Pinpoint the cell where the given text exists, returning its [x, y] midpoint coordinate. 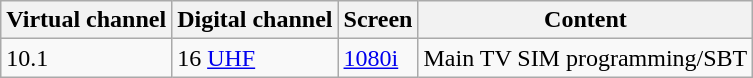
16 UHF [255, 58]
Virtual channel [86, 20]
Screen [378, 20]
10.1 [86, 58]
Digital channel [255, 20]
1080i [378, 58]
Main TV SIM programming/SBT [586, 58]
Content [586, 20]
